Determine the [x, y] coordinate at the center of the cell enclosing the given text.  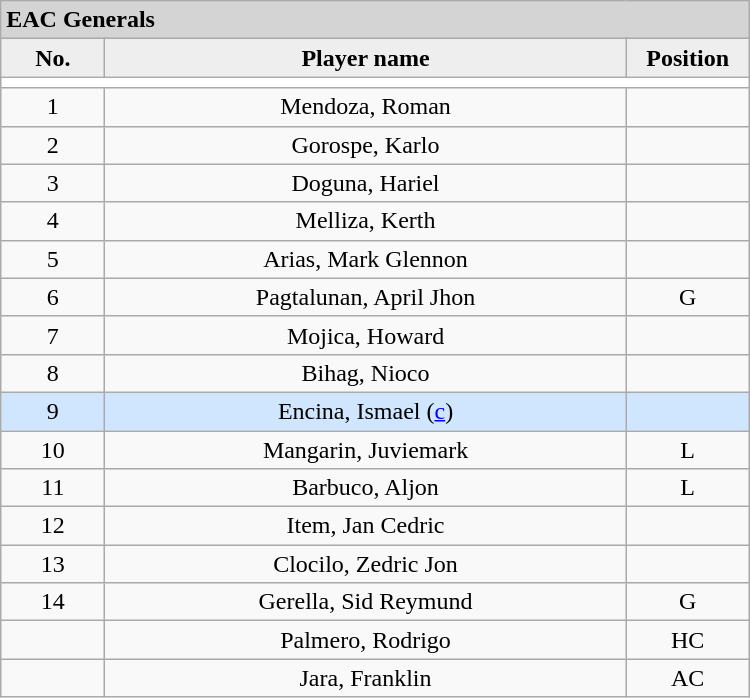
3 [53, 183]
Gorospe, Karlo [366, 145]
Mojica, Howard [366, 335]
5 [53, 259]
Doguna, Hariel [366, 183]
Gerella, Sid Reymund [366, 602]
Mendoza, Roman [366, 107]
2 [53, 145]
7 [53, 335]
4 [53, 221]
8 [53, 373]
Barbuco, Aljon [366, 488]
Arias, Mark Glennon [366, 259]
Encina, Ismael (c) [366, 411]
Jara, Franklin [366, 678]
AC [688, 678]
6 [53, 297]
Pagtalunan, April Jhon [366, 297]
1 [53, 107]
10 [53, 449]
No. [53, 58]
Clocilo, Zedric Jon [366, 564]
Position [688, 58]
Bihag, Nioco [366, 373]
Mangarin, Juviemark [366, 449]
Palmero, Rodrigo [366, 640]
11 [53, 488]
Player name [366, 58]
9 [53, 411]
12 [53, 526]
14 [53, 602]
Item, Jan Cedric [366, 526]
HC [688, 640]
13 [53, 564]
Melliza, Kerth [366, 221]
EAC Generals [375, 20]
